Provide the (X, Y) coordinate of the cell's center where the given text is located.  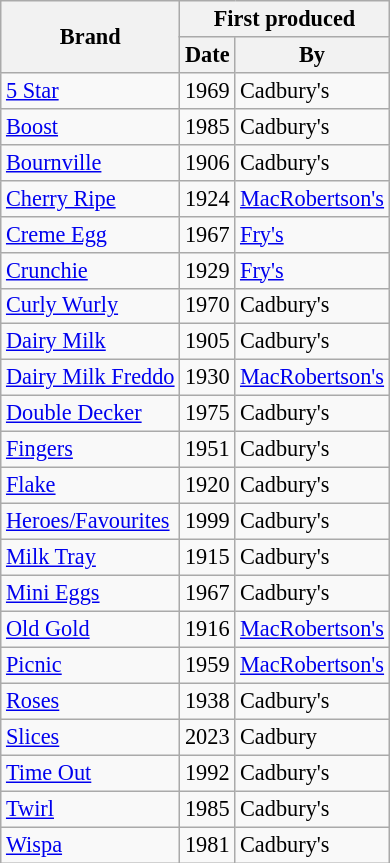
2023 (208, 737)
1992 (208, 773)
1999 (208, 521)
1905 (208, 342)
Slices (90, 737)
1929 (208, 270)
1924 (208, 198)
1916 (208, 629)
1970 (208, 306)
1915 (208, 557)
Dairy Milk Freddo (90, 378)
5 Star (90, 90)
1906 (208, 162)
1969 (208, 90)
1981 (208, 844)
Cadbury (312, 737)
Date (208, 55)
1959 (208, 665)
Brand (90, 37)
Crunchie (90, 270)
Picnic (90, 665)
Fingers (90, 450)
Flake (90, 485)
Heroes/Favourites (90, 521)
Curly Wurly (90, 306)
By (312, 55)
1938 (208, 701)
First produced (285, 19)
Mini Eggs (90, 593)
Bournville (90, 162)
1951 (208, 450)
Dairy Milk (90, 342)
Time Out (90, 773)
Boost (90, 126)
Wispa (90, 844)
1930 (208, 378)
Twirl (90, 809)
1920 (208, 485)
Double Decker (90, 414)
Milk Tray (90, 557)
1975 (208, 414)
Cherry Ripe (90, 198)
Old Gold (90, 629)
Roses (90, 701)
Creme Egg (90, 234)
